Scan for the cell matching the given text and deliver its [x, y] coordinate at center. 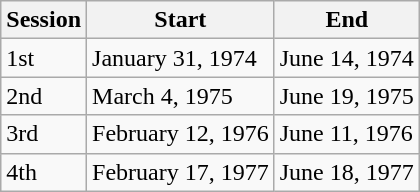
January 31, 1974 [181, 58]
2nd [44, 96]
June 18, 1977 [346, 172]
Start [181, 20]
March 4, 1975 [181, 96]
Session [44, 20]
June 11, 1976 [346, 134]
End [346, 20]
3rd [44, 134]
June 14, 1974 [346, 58]
June 19, 1975 [346, 96]
1st [44, 58]
February 12, 1976 [181, 134]
February 17, 1977 [181, 172]
4th [44, 172]
